Identify which cell holds the provided text, then report its (X, Y) central coordinate. 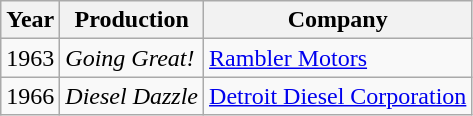
1963 (30, 58)
Company (338, 20)
Production (132, 20)
1966 (30, 96)
Rambler Motors (338, 58)
Year (30, 20)
Diesel Dazzle (132, 96)
Detroit Diesel Corporation (338, 96)
Going Great! (132, 58)
